Detect which cell encompasses the target text, then output its (X, Y) center coordinate. 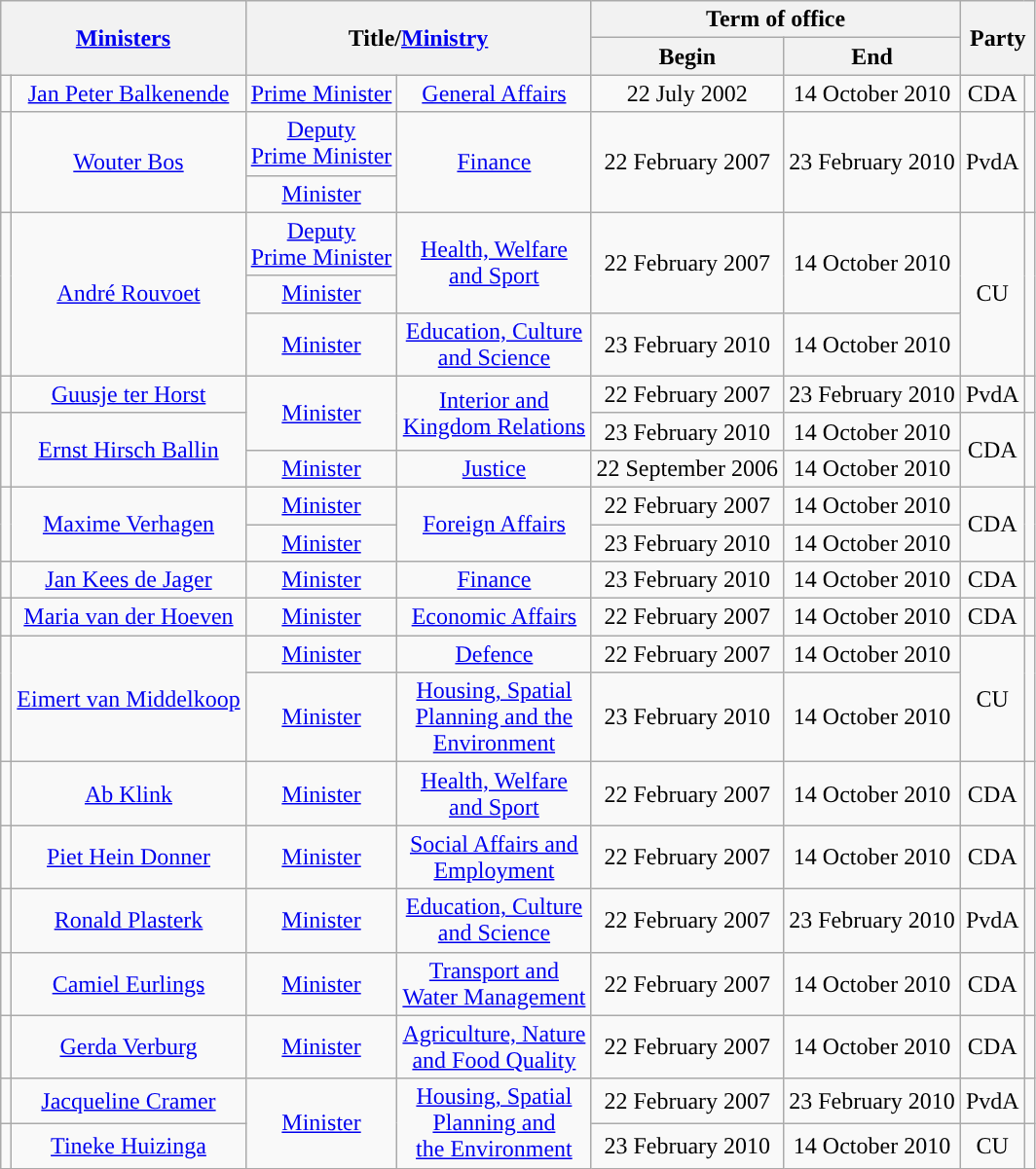
Gerda Verburg (129, 1047)
Ab Klink (129, 794)
Jacqueline Cramer (129, 1101)
Ministers (123, 38)
Foreign Affairs (495, 524)
Title/Ministry (419, 38)
Tineke Huizinga (129, 1146)
Begin (687, 56)
Ernst Hirsch Ballin (129, 450)
Wouter Bos (129, 162)
Jan Kees de Jager (129, 580)
Interior and Kingdom Relations (495, 413)
22 July 2002 (687, 93)
Party (997, 38)
General Affairs (495, 93)
Social Affairs and Employment (495, 857)
Jan Peter Balkenende (129, 93)
Term of office (775, 19)
Transport and Water Management (495, 983)
Maria van der Hoeven (129, 617)
Camiel Eurlings (129, 983)
Defence (495, 654)
Agriculture, Nature and Food Quality (495, 1047)
Justice (495, 468)
Maxime Verhagen (129, 524)
End (872, 56)
André Rouvoet (129, 294)
Ronald Plasterk (129, 921)
Eimert van Middelkoop (129, 699)
Economic Affairs (495, 617)
Prime Minister (321, 93)
Piet Hein Donner (129, 857)
Guusje ter Horst (129, 394)
22 September 2006 (687, 468)
